For the text-containing cell, return its midpoint in (X, Y) coordinate format. 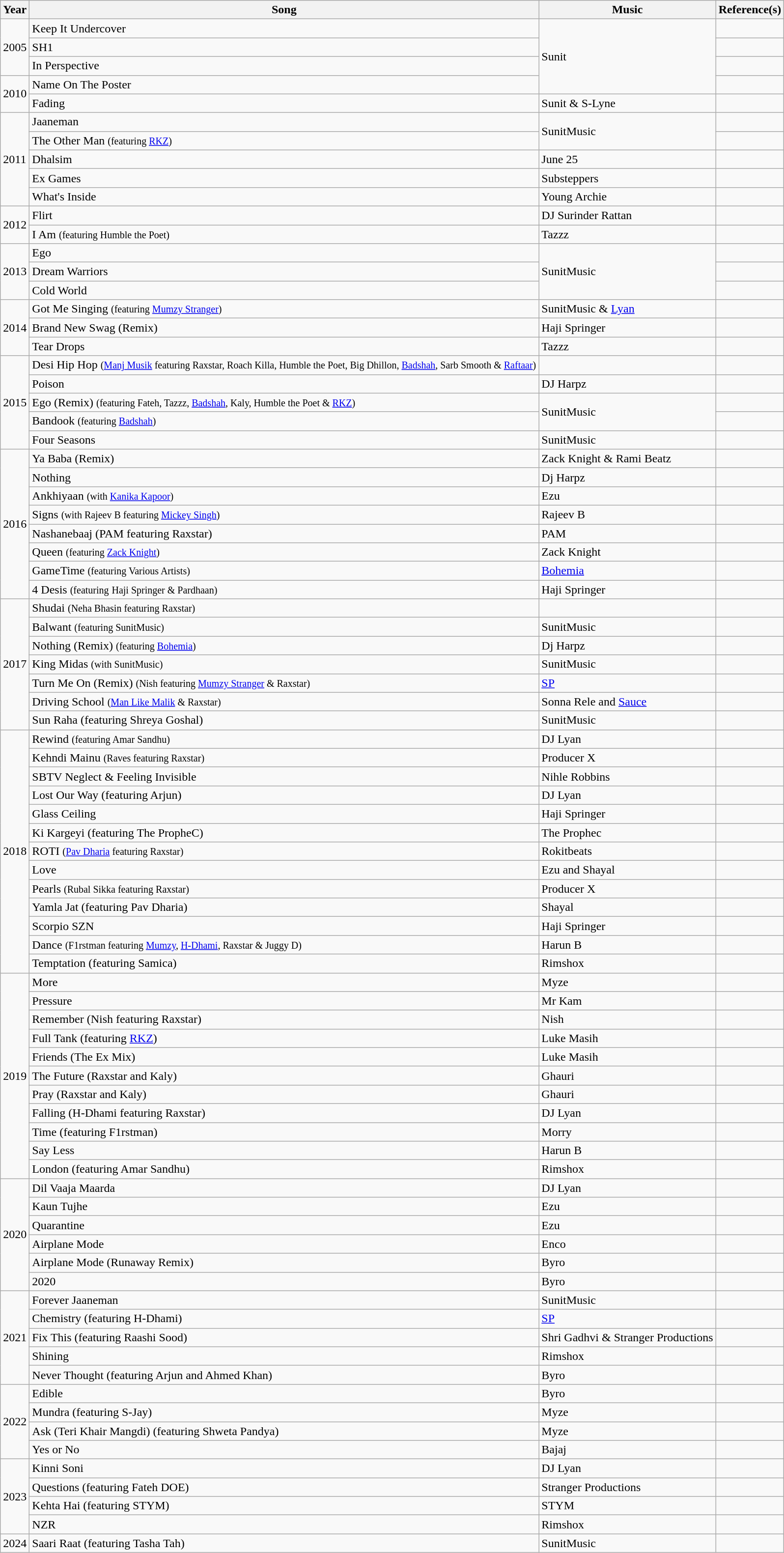
Young Archie (627, 197)
Stranger Productions (627, 1487)
DJ Surinder Rattan (627, 215)
Ask (Teri Khair Mangdi) (featuring Shweta Pandya) (284, 1431)
Shining (284, 1356)
Got Me Singing (featuring Mumzy Stranger) (284, 309)
What's Inside (284, 197)
Sunit (627, 56)
Questions (featuring Fateh DOE) (284, 1487)
Bohemia (627, 571)
Forever Jaaneman (284, 1300)
2014 (15, 328)
Sun Raha (featuring Shreya Goshal) (284, 720)
I Am (featuring Humble the Poet) (284, 234)
Pray (Raxstar and Kaly) (284, 1094)
Rewind (featuring Amar Sandhu) (284, 739)
Ki Kargeyi (featuring The PropheC) (284, 833)
SBTV Neglect & Feeling Invisible (284, 776)
2013 (15, 272)
Enco (627, 1244)
ROTI (Pav Dharia featuring Raxstar) (284, 851)
Driving School (Man Like Malik & Raxstar) (284, 702)
Dil Vaaja Maarda (284, 1188)
2021 (15, 1337)
The Future (Raxstar and Kaly) (284, 1075)
Fix This (featuring Raashi Sood) (284, 1337)
2012 (15, 225)
Nothing (Remix) (featuring Bohemia) (284, 646)
4 Desis (featuring Haji Springer & Pardhaan) (284, 590)
King Midas (with SunitMusic) (284, 664)
Saari Raat (featuring Tasha Tah) (284, 1543)
Mr Kam (627, 1001)
Yamla Jat (featuring Pav Dharia) (284, 907)
SH1 (284, 47)
Jaaneman (284, 122)
2017 (15, 664)
Pearls (Rubal Sikka featuring Raxstar) (284, 889)
Nashanebaaj (PAM featuring Raxstar) (284, 533)
Quarantine (284, 1225)
SunitMusic & Lyan (627, 309)
Yes or No (284, 1450)
2016 (15, 524)
Love (284, 870)
Airplane Mode (Runaway Remix) (284, 1263)
Mundra (featuring S-Jay) (284, 1412)
Ya Baba (Remix) (284, 458)
The Prophec (627, 833)
Shayal (627, 907)
Four Seasons (284, 440)
2022 (15, 1421)
Queen (featuring Zack Knight) (284, 552)
Full Tank (featuring RKZ) (284, 1038)
Scorpio SZN (284, 926)
Nish (627, 1019)
Airplane Mode (284, 1244)
Temptation (featuring Samica) (284, 963)
Shudai (Neha Bhasin featuring Raxstar) (284, 608)
In Perspective (284, 66)
Tear Drops (284, 346)
NZR (284, 1525)
Song (284, 10)
Sunit & S-Lyne (627, 103)
Dance (F1rstman featuring Mumzy, H-Dhami, Raxstar & Juggy D) (284, 945)
More (284, 982)
Morry (627, 1131)
Lost Our Way (featuring Arjun) (284, 795)
2011 (15, 159)
Falling (H-Dhami featuring Raxstar) (284, 1113)
Name On The Poster (284, 85)
The Other Man (featuring RKZ) (284, 141)
Zack Knight (627, 552)
Reference(s) (750, 10)
Keep It Undercover (284, 28)
Desi Hip Hop (Manj Musik featuring Raxstar, Roach Killa, Humble the Poet, Big Dhillon, Badshah, Sarb Smooth & Raftaar) (284, 365)
Sonna Rele and Sauce (627, 702)
Kehndi Mainu (Raves featuring Raxstar) (284, 758)
2024 (15, 1543)
Substeppers (627, 178)
Fading (284, 103)
DJ Harpz (627, 384)
Rokitbeats (627, 851)
Rajeev B (627, 514)
Dhalsim (284, 159)
Dream Warriors (284, 272)
Shri Gadhvi & Stranger Productions (627, 1337)
Ankhiyaan (with Kanika Kapoor) (284, 496)
Ego (Remix) (featuring Fateh, Tazzz, Badshah, Kaly, Humble the Poet & RKZ) (284, 402)
Ezu and Shayal (627, 870)
Year (15, 10)
2015 (15, 402)
Chemistry (featuring H-Dhami) (284, 1319)
2018 (15, 851)
2010 (15, 94)
Cold World (284, 290)
Bajaj (627, 1450)
Kaun Tujhe (284, 1207)
2023 (15, 1497)
Flirt (284, 215)
Music (627, 10)
June 25 (627, 159)
Poison (284, 384)
2019 (15, 1076)
Never Thought (featuring Arjun and Ahmed Khan) (284, 1375)
GameTime (featuring Various Artists) (284, 571)
Glass Ceiling (284, 814)
Edible (284, 1393)
Nihle Robbins (627, 776)
Brand New Swag (Remix) (284, 328)
Kehta Hai (featuring STYM) (284, 1506)
Say Less (284, 1151)
2005 (15, 47)
Kinni Soni (284, 1468)
London (featuring Amar Sandhu) (284, 1169)
Time (featuring F1rstman) (284, 1131)
Nothing (284, 477)
Friends (The Ex Mix) (284, 1057)
Ex Games (284, 178)
Balwant (featuring SunitMusic) (284, 627)
Zack Knight & Rami Beatz (627, 458)
STYM (627, 1506)
Turn Me On (Remix) (Nish featuring Mumzy Stranger & Raxstar) (284, 683)
Pressure (284, 1001)
PAM (627, 533)
Signs (with Rajeev B featuring Mickey Singh) (284, 514)
Bandook (featuring Badshah) (284, 421)
Remember (Nish featuring Raxstar) (284, 1019)
Ego (284, 253)
